Detect which cell encompasses the target text, then output its (x, y) center coordinate. 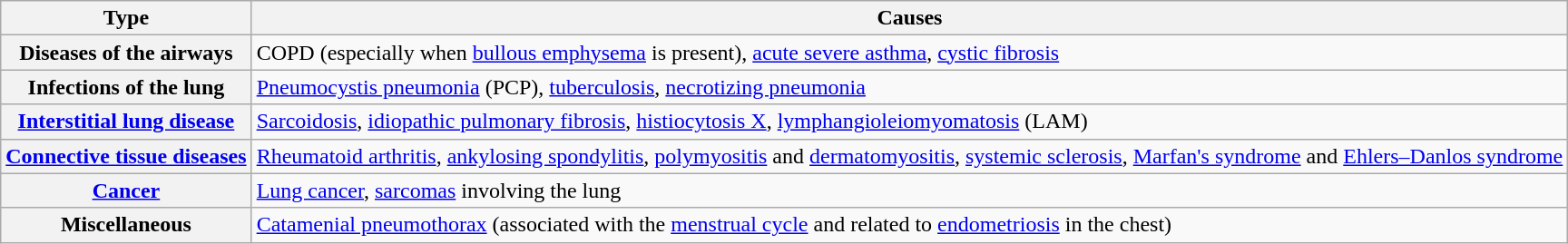
Cancer (126, 190)
Pneumocystis pneumonia (PCP), tuberculosis, necrotizing pneumonia (909, 87)
Causes (909, 18)
Diseases of the airways (126, 53)
Infections of the lung (126, 87)
COPD (especially when bullous emphysema is present), acute severe asthma, cystic fibrosis (909, 53)
Connective tissue diseases (126, 156)
Catamenial pneumothorax (associated with the menstrual cycle and related to endometriosis in the chest) (909, 225)
Type (126, 18)
Sarcoidosis, idiopathic pulmonary fibrosis, histiocytosis X, lymphangioleiomyomatosis (LAM) (909, 122)
Rheumatoid arthritis, ankylosing spondylitis, polymyositis and dermatomyositis, systemic sclerosis, Marfan's syndrome and Ehlers–Danlos syndrome (909, 156)
Miscellaneous (126, 225)
Lung cancer, sarcomas involving the lung (909, 190)
Interstitial lung disease (126, 122)
